Return the (X, Y) coordinate for the center point of the cell that contains the specified text.  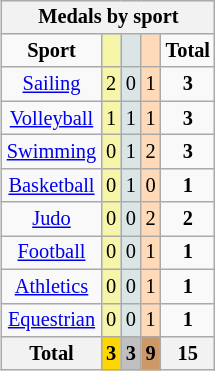
Sailing (52, 84)
Athletics (52, 286)
Judo (52, 219)
Equestrian (52, 320)
Volleyball (52, 118)
Sport (52, 51)
15 (188, 354)
Football (52, 253)
9 (151, 354)
Swimming (52, 152)
Basketball (52, 185)
Medals by sport (108, 17)
